Provide the [X, Y] coordinate of the cell's center where the given text is located.  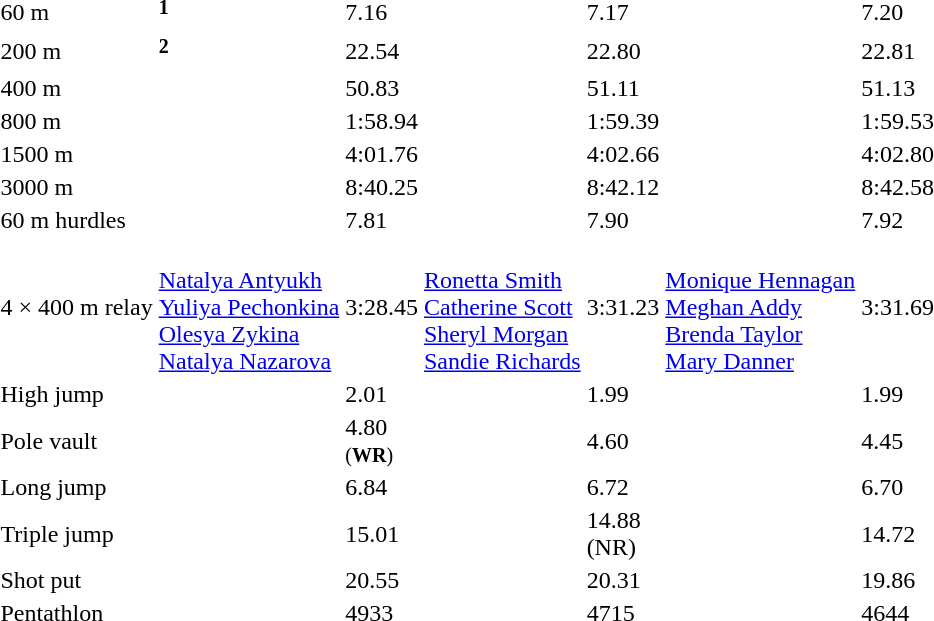
4.60 [623, 440]
51.11 [623, 88]
1:59.39 [623, 121]
3:31.23 [623, 307]
50.83 [382, 88]
7.81 [382, 220]
2.01 [382, 394]
1.99 [623, 394]
14.88(NR) [623, 534]
15.01 [382, 534]
1:58.94 [382, 121]
3:28.45 [382, 307]
Ronetta SmithCatherine ScottSheryl MorganSandie Richards [502, 307]
8:40.25 [382, 187]
4.80(WR) [382, 440]
20.31 [623, 580]
4:02.66 [623, 154]
4:01.76 [382, 154]
6.72 [623, 487]
20.55 [382, 580]
8:42.12 [623, 187]
22.80 [623, 51]
7.90 [623, 220]
Monique HennaganMeghan AddyBrenda TaylorMary Danner [760, 307]
22.54 [382, 51]
6.84 [382, 487]
Natalya AntyukhYuliya PechonkinaOlesya ZykinaNatalya Nazarova [249, 307]
2 [249, 51]
